Pinpoint the cell where the given text exists, returning its (x, y) midpoint coordinate. 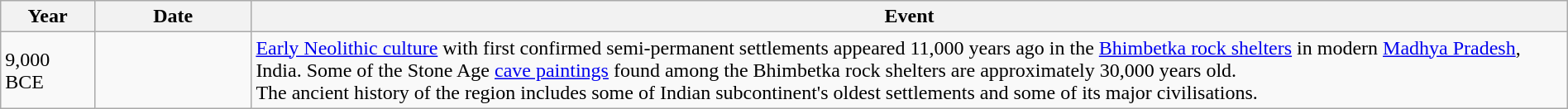
Date (172, 17)
Year (48, 17)
9,000 BCE (48, 70)
Event (910, 17)
